For the text-containing cell, return its midpoint in (x, y) coordinate format. 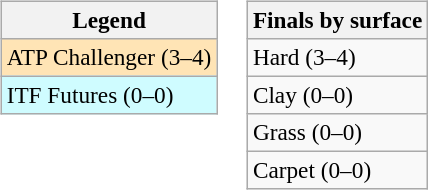
ITF Futures (0–0) (108, 95)
Finals by surface (337, 20)
Carpet (0–0) (337, 171)
Hard (3–4) (337, 57)
ATP Challenger (3–4) (108, 57)
Clay (0–0) (337, 95)
Grass (0–0) (337, 133)
Legend (108, 20)
